Extract the (X, Y) coordinate from the center of the cell holding the provided text.  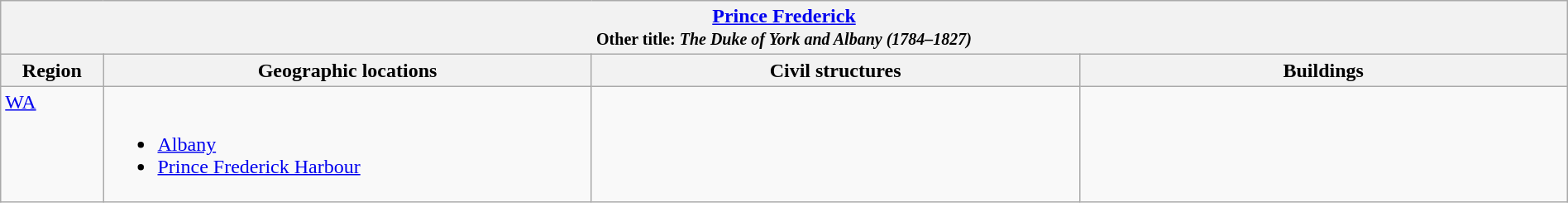
Prince FrederickOther title: The Duke of York and Albany (1784–1827) (784, 28)
Region (52, 70)
Buildings (1323, 70)
Civil structures (835, 70)
WA (52, 144)
AlbanyPrince Frederick Harbour (347, 144)
Geographic locations (347, 70)
